Scan for the cell matching the given text and deliver its [x, y] coordinate at center. 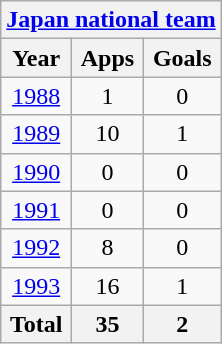
1989 [36, 134]
Japan national team [111, 20]
Year [36, 58]
2 [182, 324]
Goals [182, 58]
35 [108, 324]
Apps [108, 58]
16 [108, 286]
1993 [36, 286]
Total [36, 324]
1990 [36, 172]
8 [108, 248]
1988 [36, 96]
10 [108, 134]
1991 [36, 210]
1992 [36, 248]
